Return the (X, Y) coordinate for the center point of the cell that contains the specified text.  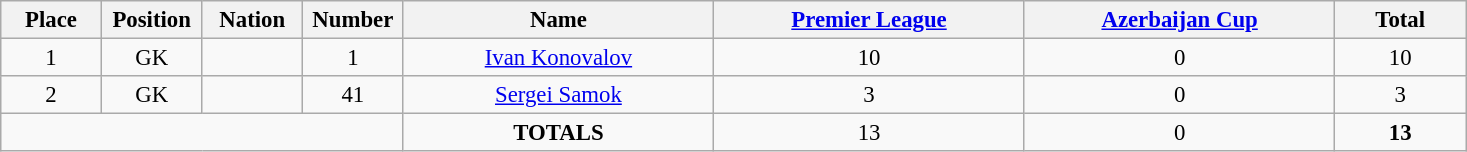
Place (52, 20)
Nation (252, 20)
41 (354, 95)
Ivan Konovalov (558, 58)
Number (354, 20)
Position (152, 20)
2 (52, 95)
TOTALS (558, 133)
Azerbaijan Cup (1180, 20)
Premier League (870, 20)
Sergei Samok (558, 95)
Total (1400, 20)
Name (558, 20)
